Return the [X, Y] coordinate for the center point of the cell that contains the specified text.  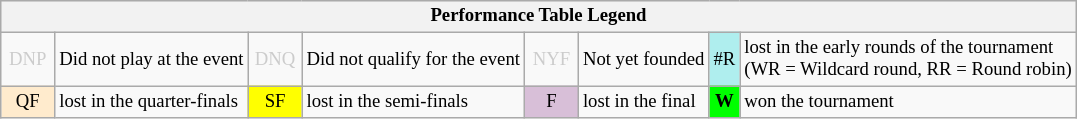
DNQ [275, 60]
Performance Table Legend [538, 16]
QF [28, 102]
Did not play at the event [152, 60]
Did not qualify for the event [413, 60]
won the tournament [908, 102]
#R [724, 60]
Not yet founded [643, 60]
DNP [28, 60]
lost in the early rounds of the tournament(WR = Wildcard round, RR = Round robin) [908, 60]
lost in the quarter-finals [152, 102]
lost in the semi-finals [413, 102]
W [724, 102]
SF [275, 102]
lost in the final [643, 102]
F [551, 102]
NYF [551, 60]
